Locate the cell with the specified text and output its [X, Y] center coordinate. 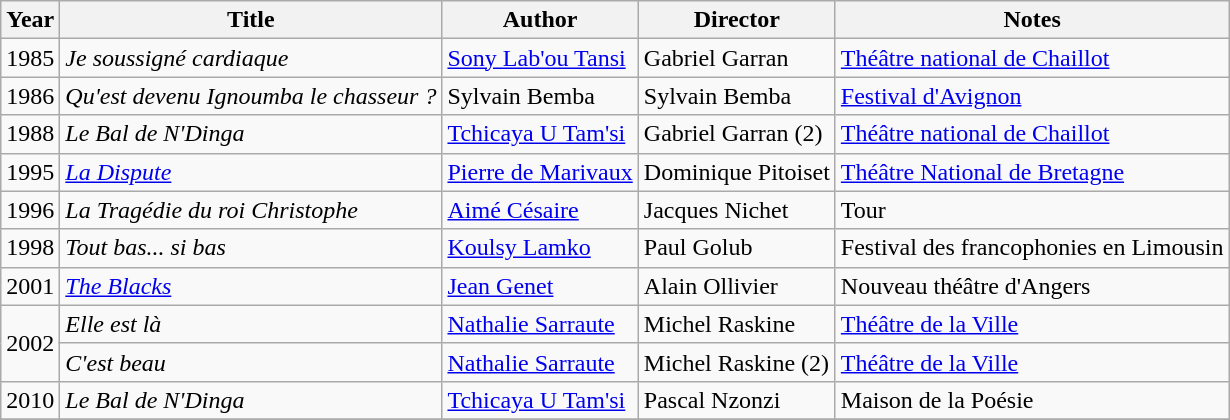
1985 [30, 58]
Jean Genet [540, 286]
Koulsy Lamko [540, 248]
Michel Raskine (2) [736, 362]
Elle est là [251, 324]
1998 [30, 248]
1986 [30, 96]
Maison de la Poésie [1032, 400]
2010 [30, 400]
Alain Ollivier [736, 286]
Festival d'Avignon [1032, 96]
The Blacks [251, 286]
Gabriel Garran [736, 58]
Tour [1032, 210]
Tout bas... si bas [251, 248]
Nouveau théâtre d'Angers [1032, 286]
Notes [1032, 20]
Pierre de Marivaux [540, 172]
La Dispute [251, 172]
La Tragédie du roi Christophe [251, 210]
2002 [30, 343]
Title [251, 20]
Pascal Nzonzi [736, 400]
Sony Lab'ou Tansi [540, 58]
Aimé Césaire [540, 210]
Paul Golub [736, 248]
1995 [30, 172]
Théâtre National de Bretagne [1032, 172]
Author [540, 20]
Gabriel Garran (2) [736, 134]
2001 [30, 286]
Year [30, 20]
C'est beau [251, 362]
1996 [30, 210]
1988 [30, 134]
Festival des francophonies en Limousin [1032, 248]
Jacques Nichet [736, 210]
Je soussigné cardiaque [251, 58]
Michel Raskine [736, 324]
Director [736, 20]
Dominique Pitoiset [736, 172]
Qu'est devenu Ignoumba le chasseur ? [251, 96]
